Determine the [x, y] coordinate at the center of the cell enclosing the given text.  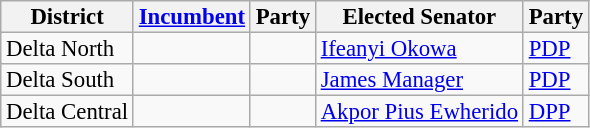
DPP [556, 112]
Akpor Pius Ewherido [419, 112]
Incumbent [192, 17]
Delta Central [68, 112]
District [68, 17]
James Manager [419, 80]
Elected Senator [419, 17]
Delta South [68, 80]
Ifeanyi Okowa [419, 49]
Delta North [68, 49]
